Scan for the cell matching the given text and deliver its (X, Y) coordinate at center. 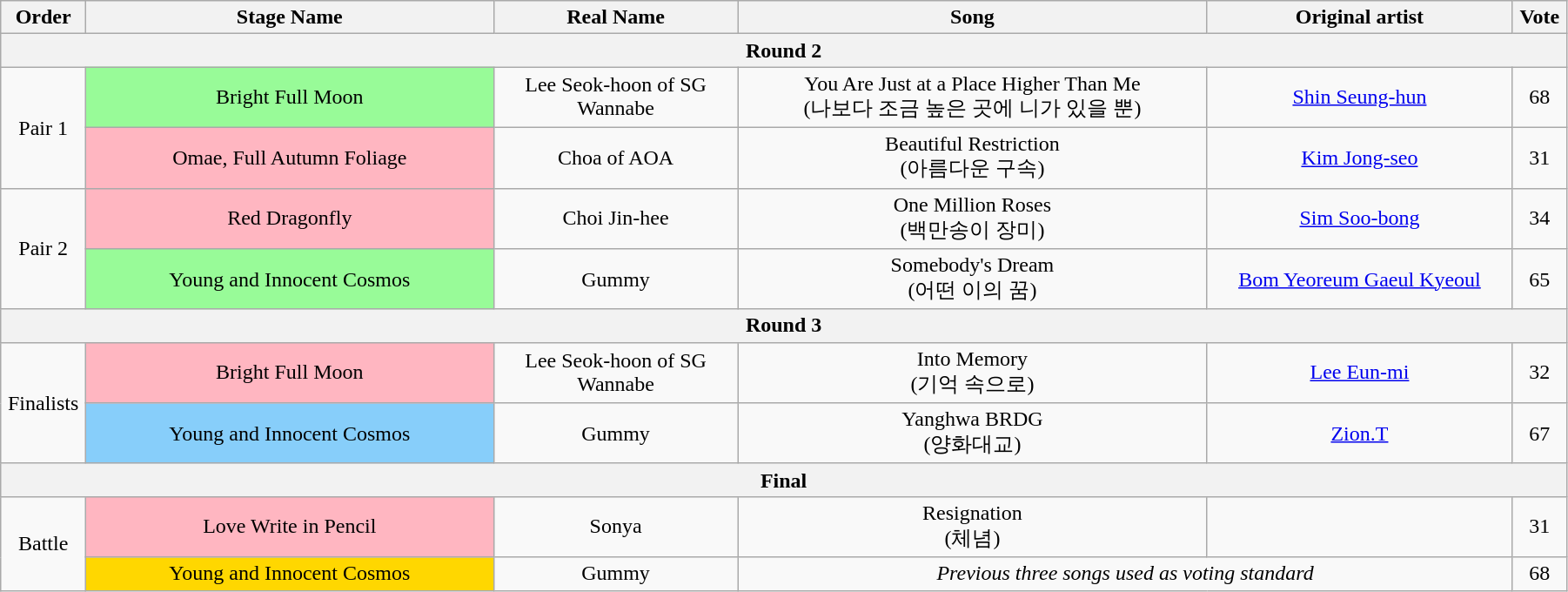
Round 3 (784, 326)
Lee Eun-mi (1359, 373)
Battle (44, 543)
Final (784, 480)
Resignation(체념) (973, 527)
Order (44, 17)
One Million Roses(백만송이 장미) (973, 219)
Somebody's Dream(어떤 이의 꿈) (973, 279)
Choa of AOA (616, 158)
67 (1539, 434)
32 (1539, 373)
Vote (1539, 17)
Yanghwa BRDG(양화대교) (973, 434)
Sim Soo-bong (1359, 219)
Pair 1 (44, 127)
You Are Just at a Place Higher Than Me(나보다 조금 높은 곳에 니가 있을 뿐) (973, 98)
Omae, Full Autumn Foliage (290, 158)
Beautiful Restriction(아름다운 구속) (973, 158)
34 (1539, 219)
Original artist (1359, 17)
Love Write in Pencil (290, 527)
Finalists (44, 402)
65 (1539, 279)
Kim Jong-seo (1359, 158)
Pair 2 (44, 249)
Previous three songs used as voting standard (1125, 574)
Zion.T (1359, 434)
Shin Seung-hun (1359, 98)
Choi Jin-hee (616, 219)
Bom Yeoreum Gaeul Kyeoul (1359, 279)
Red Dragonfly (290, 219)
Stage Name (290, 17)
Real Name (616, 17)
Into Memory(기억 속으로) (973, 373)
Round 2 (784, 50)
Song (973, 17)
Sonya (616, 527)
